Search for the cell housing the specified text and yield its (X, Y) center coordinate. 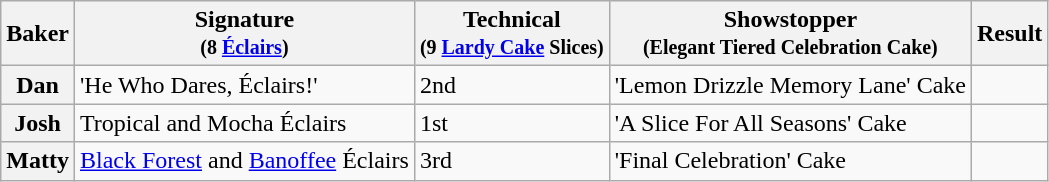
Result (1009, 34)
'He Who Dares, Éclairs!' (244, 85)
Technical (9 Lardy Cake Slices) (512, 34)
Josh (38, 123)
Baker (38, 34)
Showstopper (Elegant Tiered Celebration Cake) (790, 34)
Matty (38, 161)
1st (512, 123)
'Final Celebration' Cake (790, 161)
'Lemon Drizzle Memory Lane' Cake (790, 85)
'A Slice For All Seasons' Cake (790, 123)
Black Forest and Banoffee Éclairs (244, 161)
Dan (38, 85)
2nd (512, 85)
3rd (512, 161)
Signature (8 Éclairs) (244, 34)
Tropical and Mocha Éclairs (244, 123)
